Return (x, y) of the center of cell containing provided text 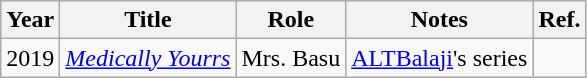
Medically Yourrs (148, 58)
ALTBalaji's series (440, 58)
Title (148, 20)
Mrs. Basu (291, 58)
Role (291, 20)
Ref. (560, 20)
Year (30, 20)
Notes (440, 20)
2019 (30, 58)
